Locate the cell with the specified text and output its (x, y) center coordinate. 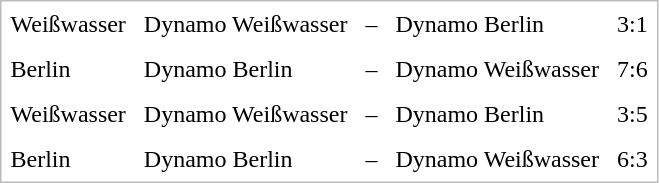
3:1 (632, 24)
3:5 (632, 114)
7:6 (632, 68)
6:3 (632, 158)
